Determine the (x, y) coordinate at the center of the cell enclosing the given text.  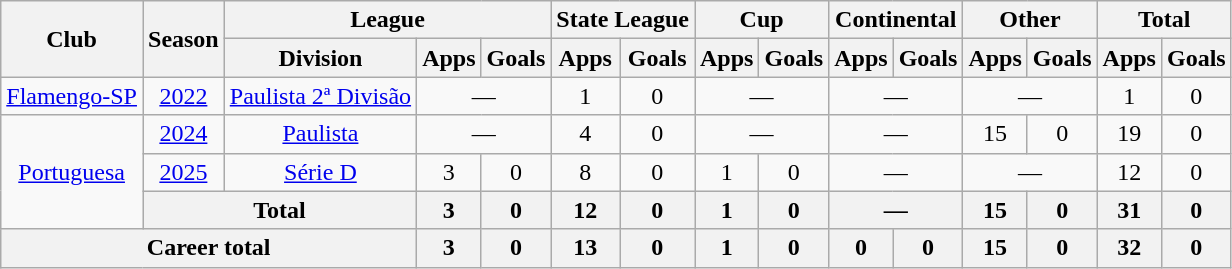
32 (1129, 248)
13 (586, 248)
League (388, 20)
4 (586, 134)
Other (1030, 20)
Portuguesa (72, 172)
Paulista (320, 134)
Continental (896, 20)
Cup (761, 20)
Division (320, 58)
2025 (183, 172)
Paulista 2ª Divisão (320, 96)
Flamengo-SP (72, 96)
Série D (320, 172)
19 (1129, 134)
2024 (183, 134)
Career total (209, 248)
Season (183, 39)
31 (1129, 210)
8 (586, 172)
Club (72, 39)
2022 (183, 96)
State League (623, 20)
